Provide the (x, y) coordinate of the cell's center where the given text is located.  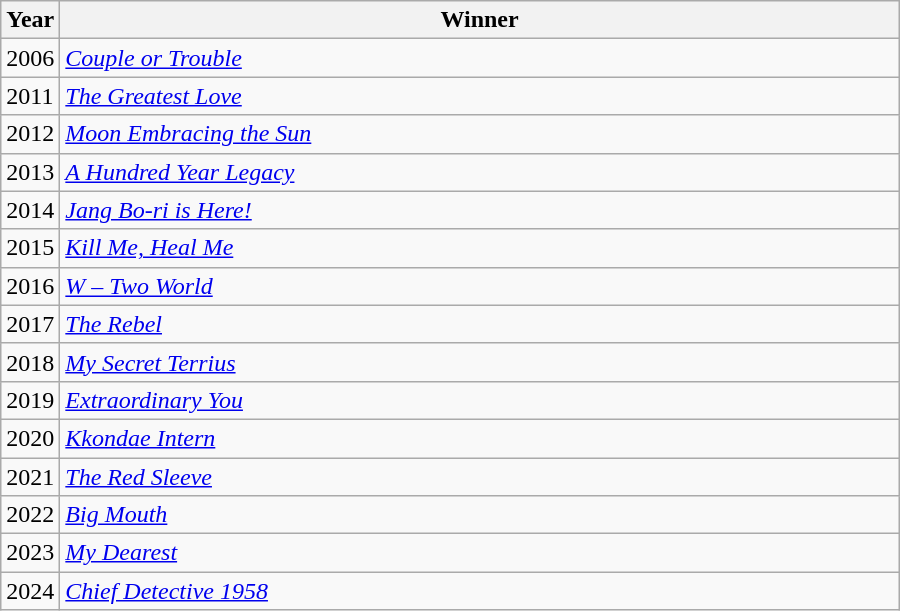
Moon Embracing the Sun (480, 134)
2013 (30, 172)
2011 (30, 96)
Extraordinary You (480, 400)
2020 (30, 438)
My Dearest (480, 553)
The Greatest Love (480, 96)
2019 (30, 400)
Jang Bo-ri is Here! (480, 210)
Big Mouth (480, 515)
Year (30, 20)
The Red Sleeve (480, 477)
My Secret Terrius (480, 362)
2018 (30, 362)
Kill Me, Heal Me (480, 248)
W – Two World (480, 286)
2022 (30, 515)
Chief Detective 1958 (480, 591)
The Rebel (480, 324)
2014 (30, 210)
2012 (30, 134)
2015 (30, 248)
2024 (30, 591)
A Hundred Year Legacy (480, 172)
2016 (30, 286)
2021 (30, 477)
2017 (30, 324)
Couple or Trouble (480, 58)
Kkondae Intern (480, 438)
Winner (480, 20)
2006 (30, 58)
2023 (30, 553)
